Determine the [x, y] coordinate at the center of the cell enclosing the given text.  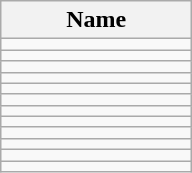
Name [96, 20]
